From the cell containing the given text, extract its center point as [x, y] coordinate. 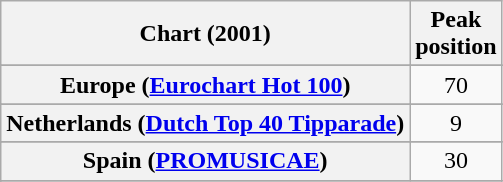
Spain (PROMUSICAE) [206, 161]
Netherlands (Dutch Top 40 Tipparade) [206, 123]
30 [456, 161]
Chart (2001) [206, 34]
Peakposition [456, 34]
9 [456, 123]
70 [456, 85]
Europe (Eurochart Hot 100) [206, 85]
